Output the [X, Y] coordinate of the center of the cell containing the given text.  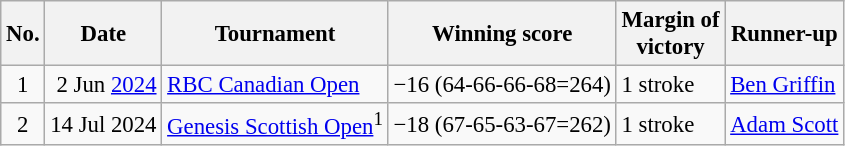
2 Jun 2024 [104, 85]
2 [23, 124]
1 [23, 85]
Adam Scott [784, 124]
Runner-up [784, 34]
RBC Canadian Open [275, 85]
Margin ofvictory [670, 34]
−16 (64-66-66-68=264) [502, 85]
No. [23, 34]
Tournament [275, 34]
−18 (67-65-63-67=262) [502, 124]
Date [104, 34]
Genesis Scottish Open1 [275, 124]
Ben Griffin [784, 85]
Winning score [502, 34]
14 Jul 2024 [104, 124]
